Provide the (X, Y) coordinate of the cell's center where the given text is located.  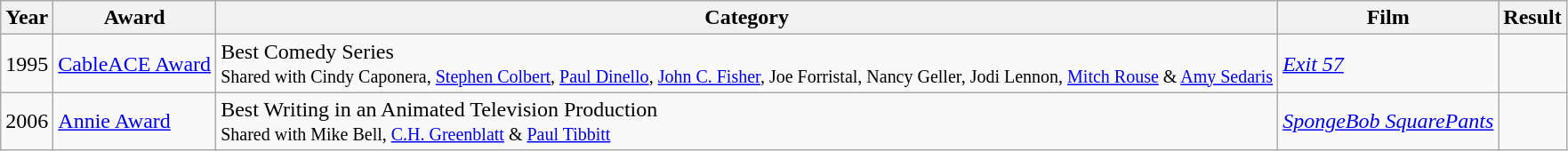
CableACE Award (135, 64)
Award (135, 18)
Best Writing in an Animated Television ProductionShared with Mike Bell, C.H. Greenblatt & Paul Tibbitt (747, 121)
1995 (27, 64)
2006 (27, 121)
Category (747, 18)
Year (27, 18)
Exit 57 (1388, 64)
Result (1532, 18)
Annie Award (135, 121)
Film (1388, 18)
SpongeBob SquarePants (1388, 121)
